Pinpoint the cell where the given text exists, returning its (x, y) midpoint coordinate. 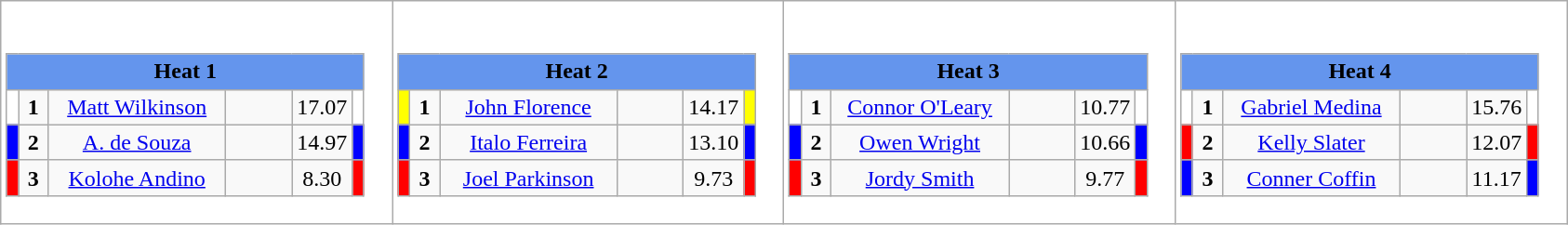
14.97 (322, 142)
A. de Souza (138, 142)
13.10 (714, 142)
John Florence (528, 107)
Conner Coffin (1311, 178)
Jordy Smith (921, 178)
9.73 (714, 178)
Owen Wright (921, 142)
Heat 1 (185, 72)
Connor O'Leary (921, 107)
Heat 2 (577, 72)
Kolohe Andino (138, 178)
Gabriel Medina (1311, 107)
Heat 1 1 Matt Wilkinson 17.07 2 A. de Souza 14.97 3 Kolohe Andino 8.30 (197, 112)
15.76 (1497, 107)
Matt Wilkinson (138, 107)
Heat 4 (1360, 72)
Kelly Slater (1311, 142)
Joel Parkinson (528, 178)
Heat 3 1 Connor O'Leary 10.77 2 Owen Wright 10.66 3 Jordy Smith 9.77 (980, 112)
Heat 2 1 John Florence 14.17 2 Italo Ferreira 13.10 3 Joel Parkinson 9.73 (588, 112)
17.07 (322, 107)
Italo Ferreira (528, 142)
9.77 (1105, 178)
12.07 (1497, 142)
10.66 (1105, 142)
Heat 3 (968, 72)
Heat 4 1 Gabriel Medina 15.76 2 Kelly Slater 12.07 3 Conner Coffin 11.17 (1371, 112)
14.17 (714, 107)
11.17 (1497, 178)
10.77 (1105, 107)
8.30 (322, 178)
